Search for the cell housing the specified text and yield its (x, y) center coordinate. 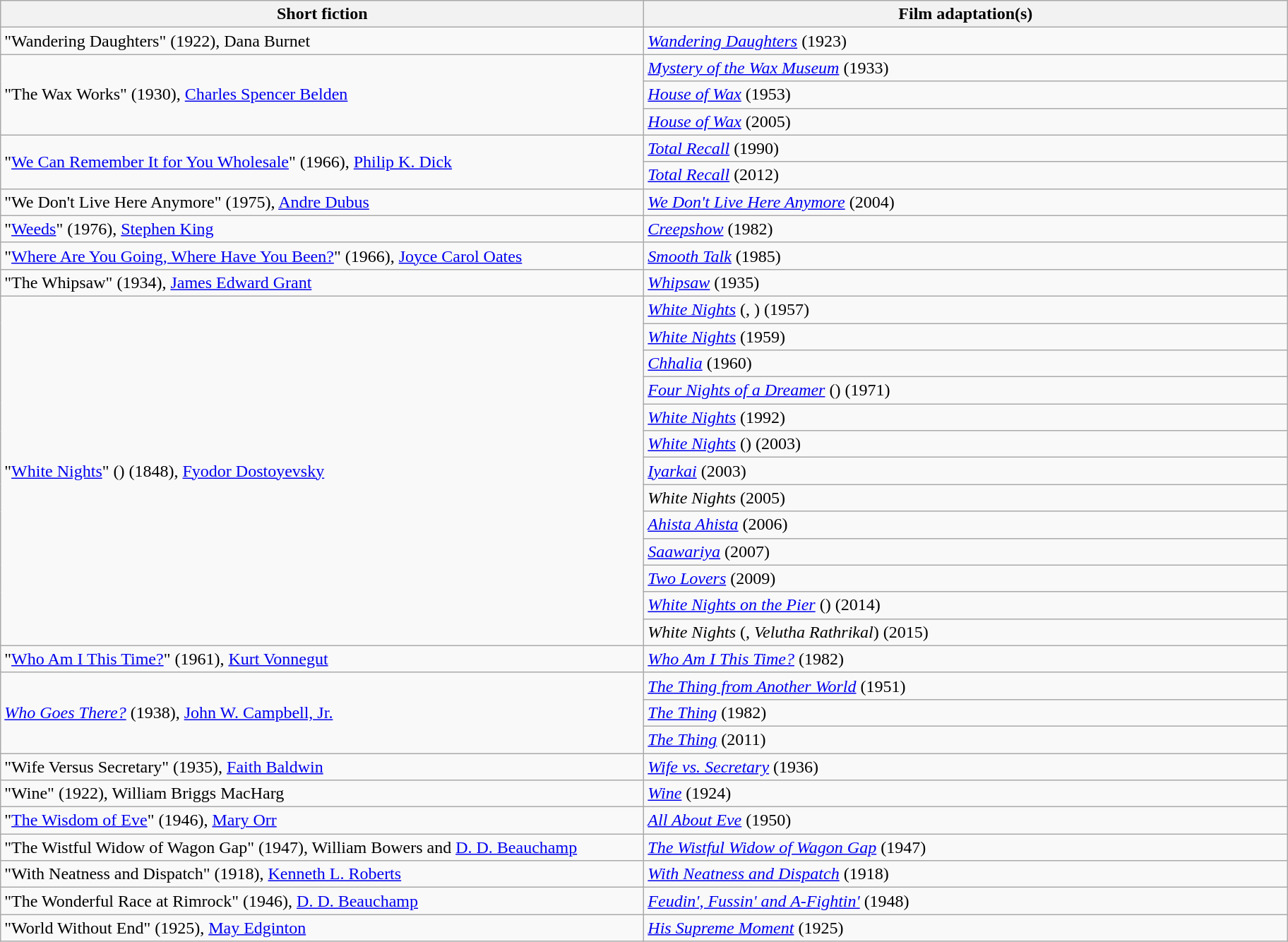
With Neatness and Dispatch (1918) (966, 874)
"Weeds" (1976), Stephen King (322, 229)
"The Wonderful Race at Rimrock" (1946), D. D. Beauchamp (322, 901)
Who Am I This Time? (1982) (966, 659)
Wandering Daughters (1923) (966, 41)
Chhalia (1960) (966, 364)
Wife vs. Secretary (1936) (966, 766)
"We Don't Live Here Anymore" (1975), Andre Dubus (322, 202)
White Nights (2005) (966, 498)
"Wandering Daughters" (1922), Dana Burnet (322, 41)
House of Wax (1953) (966, 95)
White Nights (1992) (966, 417)
Who Goes There? (1938), John W. Campbell, Jr. (322, 713)
The Thing (2011) (966, 739)
"World Without End" (1925), May Edginton (322, 928)
"Wife Versus Secretary" (1935), Faith Baldwin (322, 766)
Ahista Ahista (2006) (966, 525)
Creepshow (1982) (966, 229)
The Thing (1982) (966, 713)
"We Can Remember It for You Wholesale" (1966), Philip K. Dick (322, 162)
Two Lovers (2009) (966, 578)
"The Wax Works" (1930), Charles Spencer Belden (322, 95)
White Nights (, ) (1957) (966, 309)
White Nights (1959) (966, 337)
We Don't Live Here Anymore (2004) (966, 202)
Whipsaw (1935) (966, 282)
"Who Am I This Time?" (1961), Kurt Vonnegut (322, 659)
Four Nights of a Dreamer () (1971) (966, 390)
Saawariya (2007) (966, 552)
Short fiction (322, 14)
The Wistful Widow of Wagon Gap (1947) (966, 847)
Wine (1924) (966, 794)
"The Whipsaw" (1934), James Edward Grant (322, 282)
Film adaptation(s) (966, 14)
White Nights () (2003) (966, 444)
His Supreme Moment (1925) (966, 928)
"The Wistful Widow of Wagon Gap" (1947), William Bowers and D. D. Beauchamp (322, 847)
"White Nights" () (1848), Fyodor Dostoyevsky (322, 470)
"With Neatness and Dispatch" (1918), Kenneth L. Roberts (322, 874)
Total Recall (2012) (966, 175)
White Nights on the Pier () (2014) (966, 605)
Mystery of the Wax Museum (1933) (966, 68)
"Where Are You Going, Where Have You Been?" (1966), Joyce Carol Oates (322, 256)
Total Recall (1990) (966, 148)
House of Wax (2005) (966, 121)
Iyarkai (2003) (966, 471)
White Nights (, Velutha Rathrikal) (2015) (966, 632)
"The Wisdom of Eve" (1946), Mary Orr (322, 821)
The Thing from Another World (1951) (966, 686)
Feudin', Fussin' and A-Fightin' (1948) (966, 901)
"Wine" (1922), William Briggs MacHarg (322, 794)
All About Eve (1950) (966, 821)
Smooth Talk (1985) (966, 256)
